Scan for the cell matching the given text and deliver its (X, Y) coordinate at center. 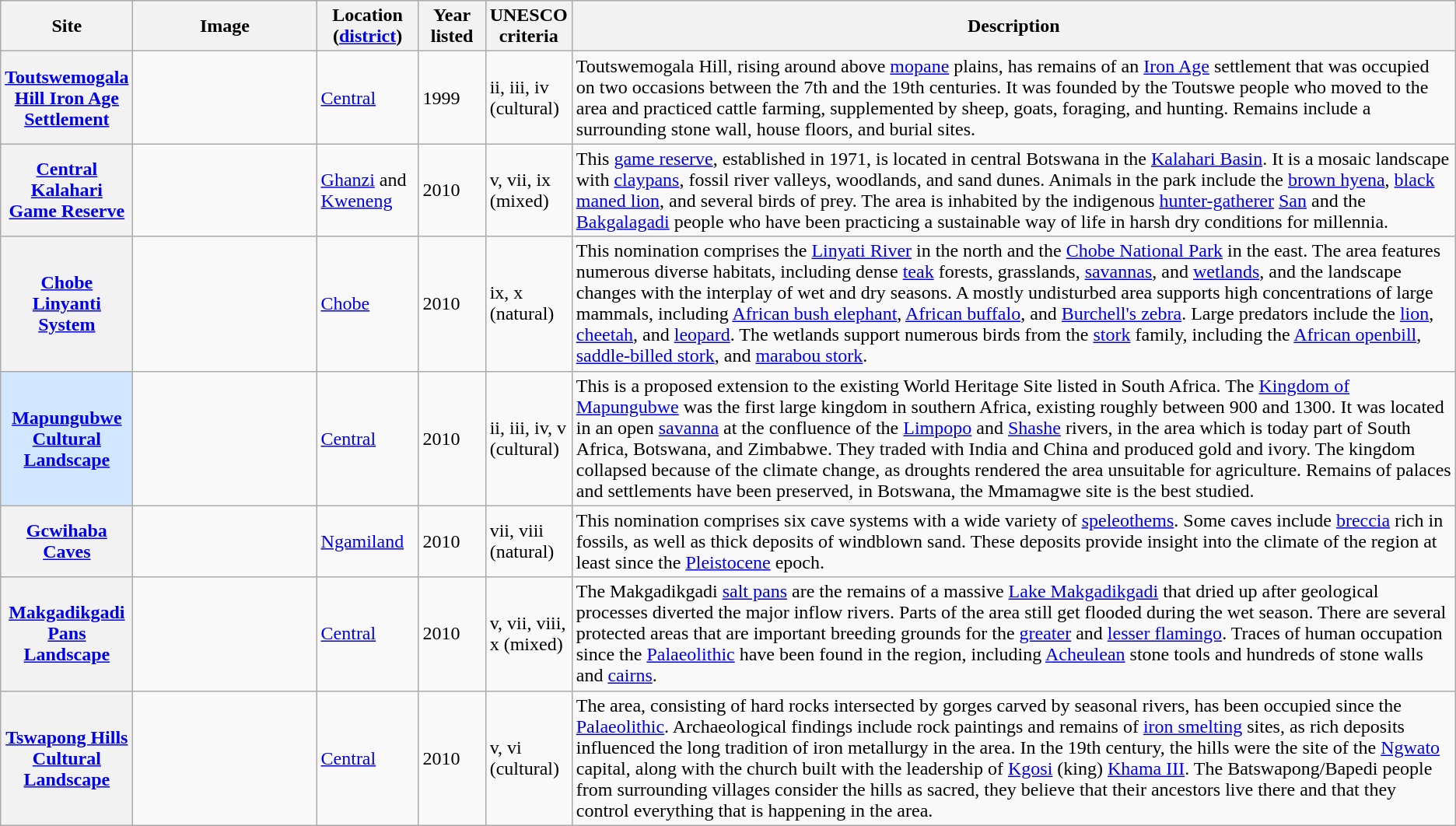
v, vi (cultural) (529, 758)
Mapungubwe Cultural Landscape (67, 439)
ii, iii, iv (cultural) (529, 98)
v, vii, ix (mixed) (529, 190)
Ghanzi and Kweneng (367, 190)
Site (67, 26)
Year listed (452, 26)
vii, viii (natural) (529, 541)
Tswapong Hills Cultural Landscape (67, 758)
ii, iii, iv, v (cultural) (529, 439)
Central Kalahari Game Reserve (67, 190)
Description (1013, 26)
Makgadikgadi Pans Landscape (67, 634)
v, vii, viii, x (mixed) (529, 634)
Chobe Linyanti System (67, 303)
Gcwihaba Caves (67, 541)
Toutswemogala Hill Iron Age Settlement (67, 98)
ix, x (natural) (529, 303)
Chobe (367, 303)
Location (district) (367, 26)
Image (225, 26)
Ngamiland (367, 541)
UNESCO criteria (529, 26)
1999 (452, 98)
